Locate the cell with the specified text and output its (x, y) center coordinate. 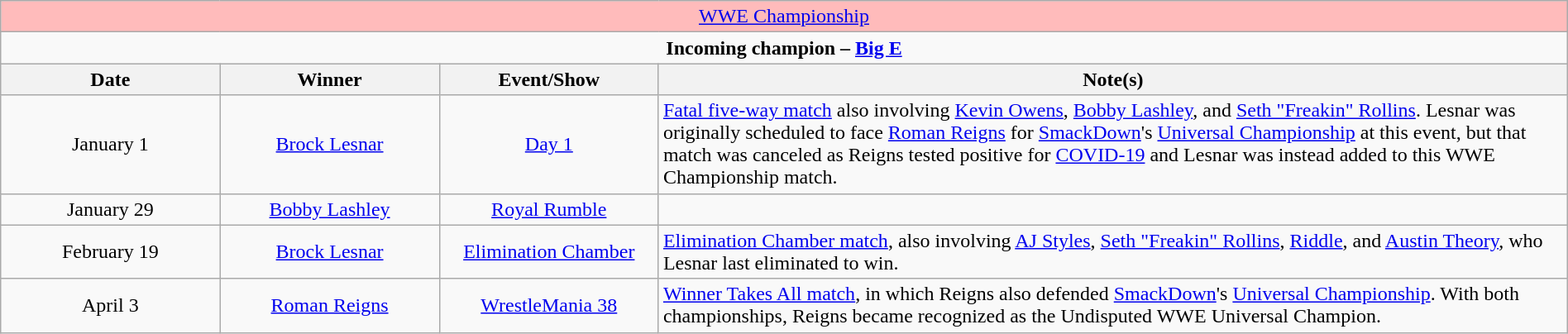
Royal Rumble (549, 209)
February 19 (111, 251)
Date (111, 79)
Day 1 (549, 144)
Note(s) (1113, 79)
January 29 (111, 209)
Incoming champion – Big E (784, 48)
April 3 (111, 306)
Roman Reigns (329, 306)
Elimination Chamber match, also involving AJ Styles, Seth "Freakin" Rollins, Riddle, and Austin Theory, who Lesnar last eliminated to win. (1113, 251)
January 1 (111, 144)
WrestleMania 38 (549, 306)
Elimination Chamber (549, 251)
Bobby Lashley (329, 209)
WWE Championship (784, 17)
Event/Show (549, 79)
Winner (329, 79)
